Capture the cell that displays the provided text and extract its [x, y] central coordinate. 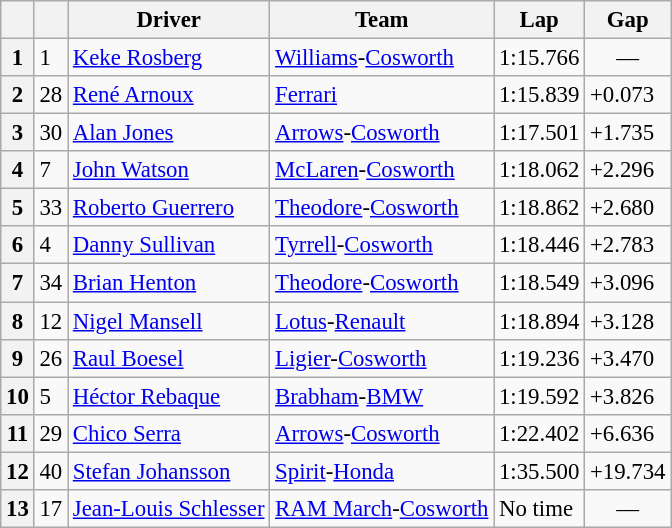
1:19.236 [540, 358]
Héctor Rebaque [169, 396]
Williams-Cosworth [382, 58]
1:15.766 [540, 58]
+2.783 [628, 245]
+3.128 [628, 321]
No time [540, 509]
28 [50, 95]
Ligier-Cosworth [382, 358]
Nigel Mansell [169, 321]
+19.734 [628, 471]
René Arnoux [169, 95]
Alan Jones [169, 133]
+6.636 [628, 433]
1:17.501 [540, 133]
+3.826 [628, 396]
30 [50, 133]
40 [50, 471]
Driver [169, 20]
Chico Serra [169, 433]
29 [50, 433]
8 [18, 321]
McLaren-Cosworth [382, 170]
Tyrrell-Cosworth [382, 245]
33 [50, 208]
Gap [628, 20]
13 [18, 509]
1:22.402 [540, 433]
Keke Rosberg [169, 58]
9 [18, 358]
1:15.839 [540, 95]
Lotus-Renault [382, 321]
1:19.592 [540, 396]
RAM March-Cosworth [382, 509]
1:18.062 [540, 170]
3 [18, 133]
+0.073 [628, 95]
1:18.862 [540, 208]
Danny Sullivan [169, 245]
Brabham-BMW [382, 396]
+2.680 [628, 208]
Lap [540, 20]
1:18.446 [540, 245]
26 [50, 358]
10 [18, 396]
11 [18, 433]
17 [50, 509]
34 [50, 283]
1:35.500 [540, 471]
Stefan Johansson [169, 471]
2 [18, 95]
+1.735 [628, 133]
Brian Henton [169, 283]
John Watson [169, 170]
+3.096 [628, 283]
+3.470 [628, 358]
Ferrari [382, 95]
Spirit-Honda [382, 471]
1:18.894 [540, 321]
6 [18, 245]
Roberto Guerrero [169, 208]
Team [382, 20]
+2.296 [628, 170]
1:18.549 [540, 283]
Jean-Louis Schlesser [169, 509]
Raul Boesel [169, 358]
